Pinpoint the cell where the given text exists, returning its (x, y) midpoint coordinate. 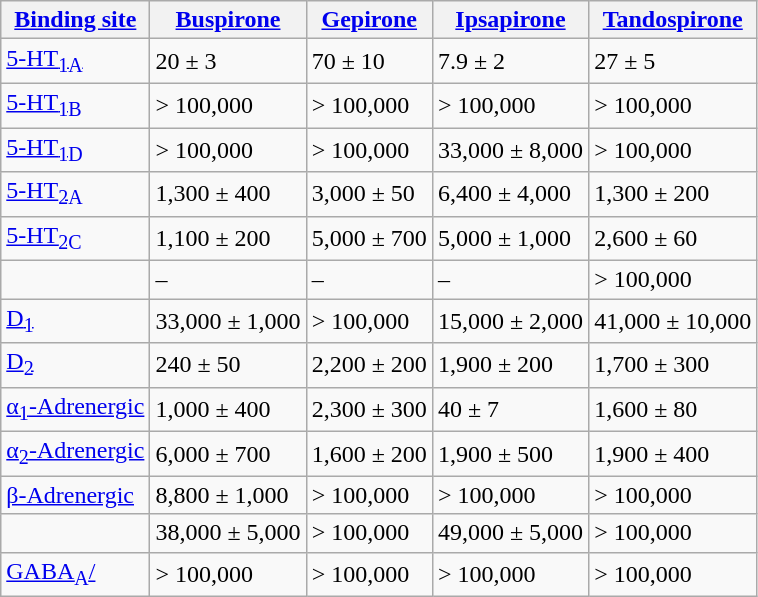
1,000 ± 400 (228, 409)
70 ± 10 (369, 61)
6,400 ± 4,000 (510, 194)
5-HT1D (76, 150)
Gepirone (369, 20)
1,900 ± 500 (510, 454)
5-HT2A (76, 194)
7.9 ± 2 (510, 61)
1,900 ± 400 (673, 454)
8,800 ± 1,000 (228, 495)
2,600 ± 60 (673, 238)
Binding site (76, 20)
38,000 ± 5,000 (228, 533)
α1-Adrenergic (76, 409)
1,300 ± 400 (228, 194)
1,600 ± 80 (673, 409)
240 ± 50 (228, 365)
Ipsapirone (510, 20)
β-Adrenergic (76, 495)
6,000 ± 700 (228, 454)
α2-Adrenergic (76, 454)
5-HT1B (76, 105)
49,000 ± 5,000 (510, 533)
5-HT1A (76, 61)
5-HT2C (76, 238)
1,600 ± 200 (369, 454)
1,300 ± 200 (673, 194)
1,900 ± 200 (510, 365)
D2 (76, 365)
33,000 ± 1,000 (228, 321)
41,000 ± 10,000 (673, 321)
Buspirone (228, 20)
1,700 ± 300 (673, 365)
GABAA/ (76, 574)
20 ± 3 (228, 61)
1,100 ± 200 (228, 238)
2,300 ± 300 (369, 409)
5,000 ± 1,000 (510, 238)
Tandospirone (673, 20)
D1 (76, 321)
15,000 ± 2,000 (510, 321)
5,000 ± 700 (369, 238)
2,200 ± 200 (369, 365)
27 ± 5 (673, 61)
33,000 ± 8,000 (510, 150)
3,000 ± 50 (369, 194)
40 ± 7 (510, 409)
